Search for the cell housing the specified text and yield its (x, y) center coordinate. 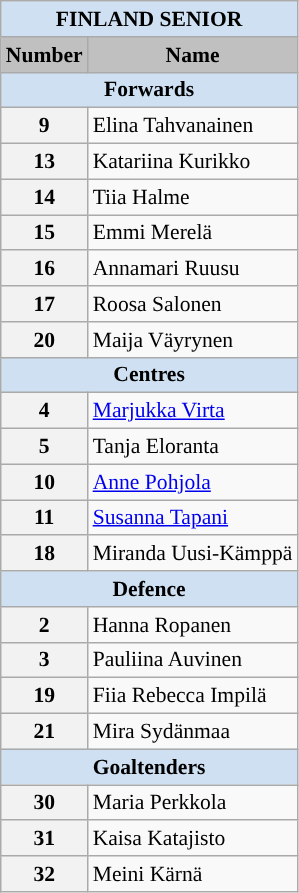
Anne Pohjola (193, 482)
Goaltenders (150, 767)
21 (44, 732)
9 (44, 126)
Marjukka Virta (193, 411)
Forwards (150, 90)
FINLAND SENIOR (150, 19)
11 (44, 518)
Kaisa Katajisto (193, 839)
Mira Sydänmaa (193, 732)
14 (44, 197)
Tanja Eloranta (193, 447)
4 (44, 411)
Elina Tahvanainen (193, 126)
10 (44, 482)
Susanna Tapani (193, 518)
Hanna Ropanen (193, 625)
Defence (150, 589)
Tiia Halme (193, 197)
Roosa Salonen (193, 304)
31 (44, 839)
Katariina Kurikko (193, 162)
17 (44, 304)
Maija Väyrynen (193, 340)
13 (44, 162)
Maria Perkkola (193, 803)
Pauliina Auvinen (193, 660)
16 (44, 269)
Fiia Rebecca Impilä (193, 696)
Annamari Ruusu (193, 269)
Number (44, 55)
20 (44, 340)
Emmi Merelä (193, 233)
2 (44, 625)
30 (44, 803)
18 (44, 554)
3 (44, 660)
19 (44, 696)
5 (44, 447)
Centres (150, 375)
Name (193, 55)
Meini Kärnä (193, 874)
32 (44, 874)
15 (44, 233)
Miranda Uusi-Kämppä (193, 554)
